Return [x, y] of the center of cell containing provided text 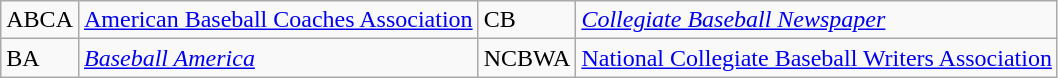
National Collegiate Baseball Writers Association [817, 58]
BA [40, 58]
Baseball America [278, 58]
CB [527, 20]
ABCA [40, 20]
American Baseball Coaches Association [278, 20]
NCBWA [527, 58]
Collegiate Baseball Newspaper [817, 20]
